Provide the (X, Y) coordinate of the cell's center where the given text is located.  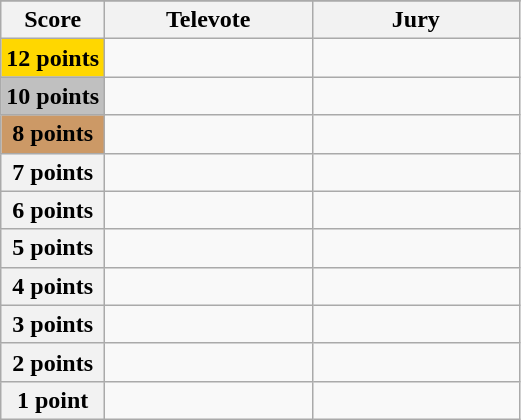
8 points (53, 134)
Score (53, 20)
2 points (53, 362)
1 point (53, 400)
5 points (53, 248)
12 points (53, 58)
Televote (209, 20)
7 points (53, 172)
10 points (53, 96)
Jury (416, 20)
6 points (53, 210)
4 points (53, 286)
3 points (53, 324)
